For the text-containing cell, return its midpoint in (X, Y) coordinate format. 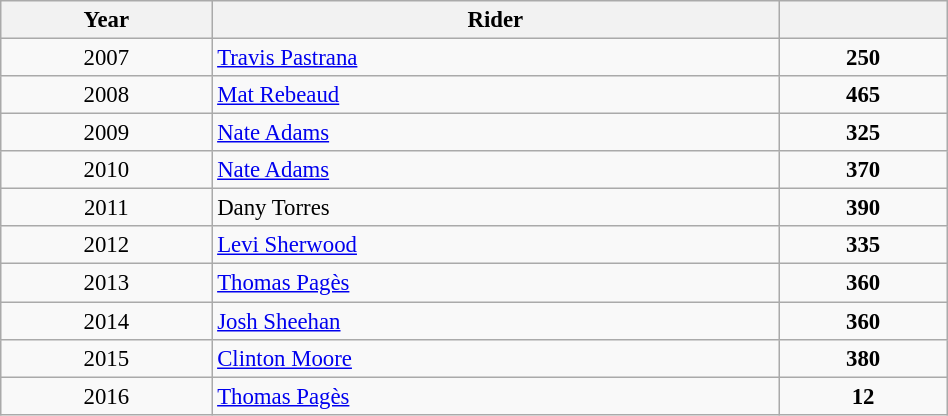
Levi Sherwood (496, 245)
2011 (106, 208)
380 (863, 358)
2012 (106, 245)
2007 (106, 58)
2009 (106, 133)
2015 (106, 358)
Dany Torres (496, 208)
2010 (106, 170)
Mat Rebeaud (496, 95)
2013 (106, 283)
12 (863, 396)
Travis Pastrana (496, 58)
465 (863, 95)
Josh Sheehan (496, 321)
325 (863, 133)
250 (863, 58)
370 (863, 170)
2008 (106, 95)
Clinton Moore (496, 358)
Year (106, 20)
335 (863, 245)
2014 (106, 321)
390 (863, 208)
2016 (106, 396)
Rider (496, 20)
